Identify which cell holds the provided text, then report its (X, Y) central coordinate. 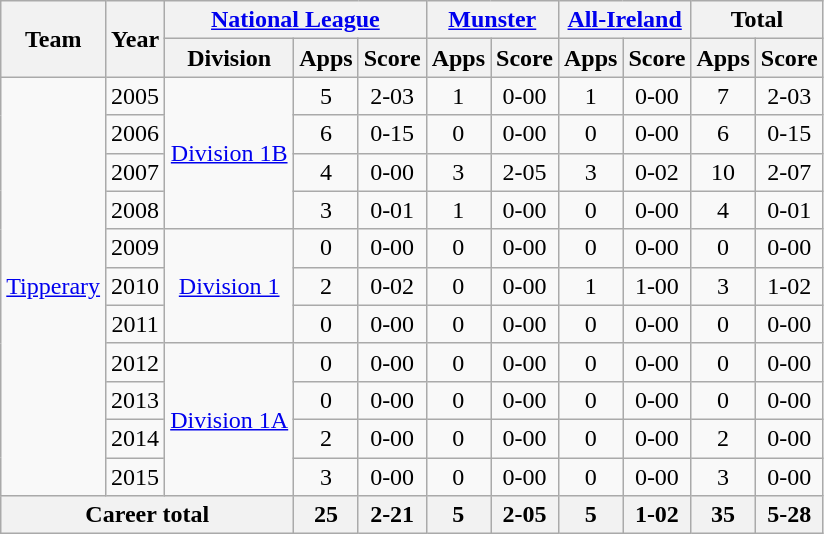
National League (296, 20)
2-07 (789, 172)
2012 (136, 362)
Team (54, 39)
Career total (148, 515)
1-00 (657, 286)
Division 1B (230, 153)
Division 1A (230, 419)
7 (723, 96)
2010 (136, 286)
Total (757, 20)
2008 (136, 210)
2007 (136, 172)
Division 1 (230, 286)
Tipperary (54, 286)
35 (723, 515)
All-Ireland (624, 20)
Year (136, 39)
2015 (136, 477)
2-21 (392, 515)
2011 (136, 324)
2014 (136, 438)
2009 (136, 248)
2013 (136, 400)
Munster (492, 20)
2005 (136, 96)
Division (230, 58)
5-28 (789, 515)
2006 (136, 134)
25 (326, 515)
10 (723, 172)
